Provide the (X, Y) coordinate of the cell's center where the given text is located.  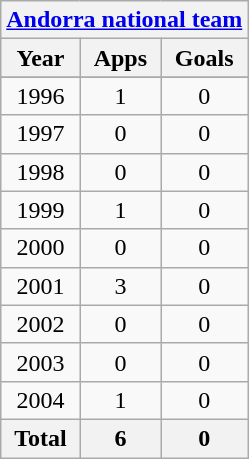
Total (40, 438)
3 (120, 286)
2002 (40, 324)
Apps (120, 58)
2004 (40, 400)
6 (120, 438)
1996 (40, 96)
Year (40, 58)
Goals (204, 58)
1998 (40, 172)
1999 (40, 210)
Andorra national team (124, 20)
2003 (40, 362)
2000 (40, 248)
1997 (40, 134)
2001 (40, 286)
